Locate the cell with the specified text and output its (X, Y) center coordinate. 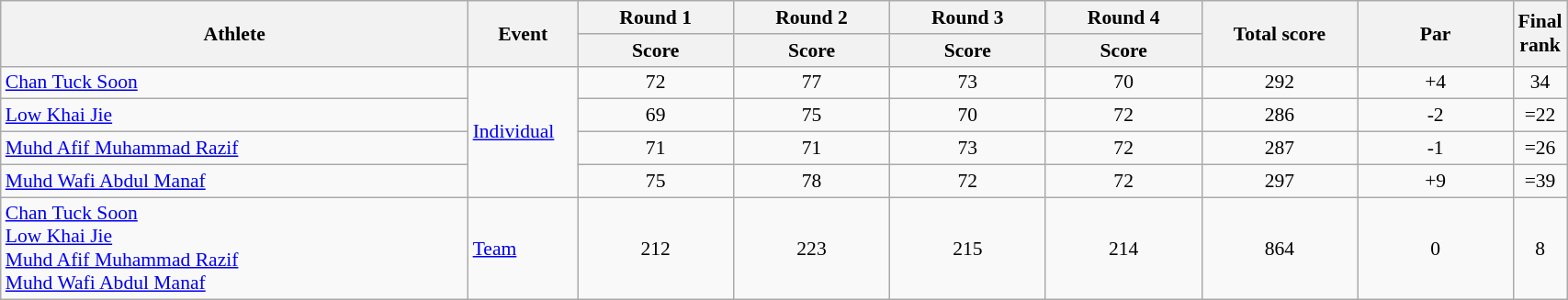
287 (1280, 149)
Muhd Afif Muhammad Razif (235, 149)
Low Khai Jie (235, 116)
292 (1280, 83)
+9 (1436, 181)
Athlete (235, 33)
Round 1 (656, 17)
Par (1436, 33)
Round 3 (967, 17)
=39 (1540, 181)
-2 (1436, 116)
78 (812, 181)
Chan Tuck SoonLow Khai JieMuhd Afif Muhammad RazifMuhd Wafi Abdul Manaf (235, 249)
Individual (524, 131)
Chan Tuck Soon (235, 83)
215 (967, 249)
Event (524, 33)
77 (812, 83)
212 (656, 249)
8 (1540, 249)
223 (812, 249)
Team (524, 249)
297 (1280, 181)
214 (1123, 249)
=22 (1540, 116)
286 (1280, 116)
Total score (1280, 33)
Final rank (1540, 33)
-1 (1436, 149)
34 (1540, 83)
Round 2 (812, 17)
69 (656, 116)
=26 (1540, 149)
Muhd Wafi Abdul Manaf (235, 181)
864 (1280, 249)
0 (1436, 249)
Round 4 (1123, 17)
+4 (1436, 83)
